Output the (X, Y) coordinate of the center of the cell containing the given text.  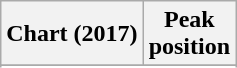
Peak position (189, 34)
Chart (2017) (72, 34)
